Return [x, y] of the center of cell containing provided text 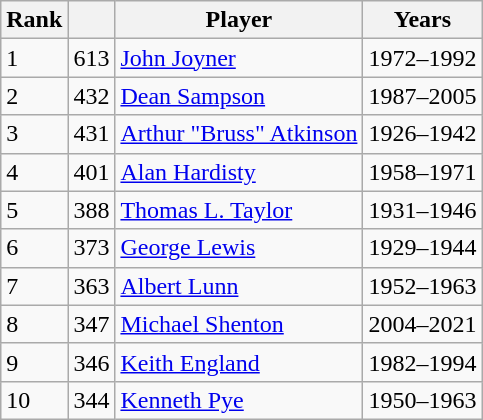
431 [92, 134]
3 [34, 134]
1958–1971 [422, 172]
4 [34, 172]
Keith England [239, 362]
2004–2021 [422, 324]
432 [92, 96]
1929–1944 [422, 248]
1 [34, 58]
1972–1992 [422, 58]
373 [92, 248]
Thomas L. Taylor [239, 210]
346 [92, 362]
Rank [34, 20]
388 [92, 210]
6 [34, 248]
2 [34, 96]
1982–1994 [422, 362]
Michael Shenton [239, 324]
Arthur "Bruss" Atkinson [239, 134]
Kenneth Pye [239, 400]
8 [34, 324]
613 [92, 58]
1950–1963 [422, 400]
1926–1942 [422, 134]
10 [34, 400]
344 [92, 400]
5 [34, 210]
1952–1963 [422, 286]
Dean Sampson [239, 96]
Player [239, 20]
7 [34, 286]
George Lewis [239, 248]
Years [422, 20]
1931–1946 [422, 210]
9 [34, 362]
347 [92, 324]
Albert Lunn [239, 286]
Alan Hardisty [239, 172]
401 [92, 172]
363 [92, 286]
1987–2005 [422, 96]
John Joyner [239, 58]
